Locate the cell with the specified text and output its (x, y) center coordinate. 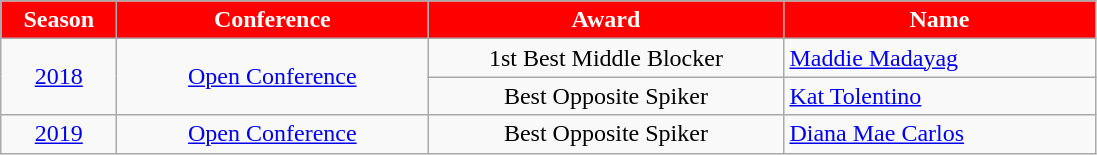
1st Best Middle Blocker (606, 58)
Award (606, 20)
Name (940, 20)
Season (59, 20)
Diana Mae Carlos (940, 134)
2018 (59, 77)
Maddie Madayag (940, 58)
Kat Tolentino (940, 96)
Conference (272, 20)
2019 (59, 134)
